Pinpoint the cell where the given text exists, returning its [x, y] midpoint coordinate. 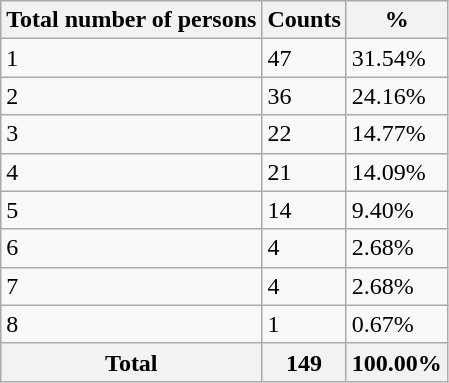
3 [132, 134]
24.16% [396, 96]
Total number of persons [132, 20]
7 [132, 286]
36 [304, 96]
5 [132, 210]
47 [304, 58]
100.00% [396, 362]
22 [304, 134]
14.09% [396, 172]
9.40% [396, 210]
149 [304, 362]
% [396, 20]
8 [132, 324]
31.54% [396, 58]
Counts [304, 20]
Total [132, 362]
21 [304, 172]
0.67% [396, 324]
6 [132, 248]
14.77% [396, 134]
2 [132, 96]
14 [304, 210]
